Find where the given text appears and provide that cell's center as (X, Y) coordinate. 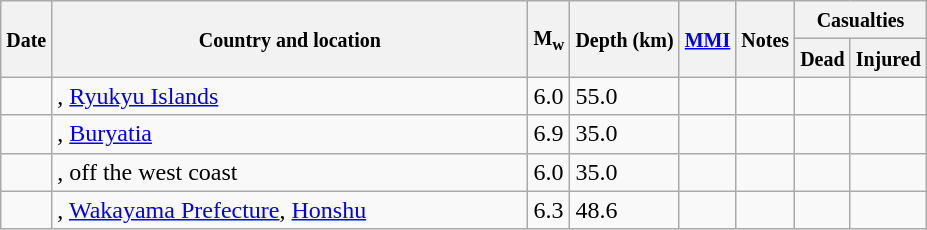
Mw (549, 39)
6.3 (549, 210)
Dead (823, 58)
55.0 (624, 96)
Country and location (290, 39)
Injured (888, 58)
, off the west coast (290, 172)
, Buryatia (290, 134)
Casualties (861, 20)
48.6 (624, 210)
, Ryukyu Islands (290, 96)
Date (26, 39)
, Wakayama Prefecture, Honshu (290, 210)
Depth (km) (624, 39)
6.9 (549, 134)
Notes (766, 39)
MMI (708, 39)
